Identify which cell holds the provided text, then report its [x, y] central coordinate. 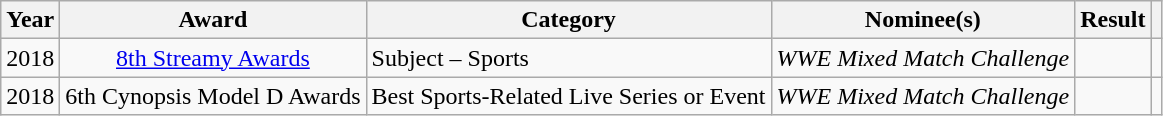
6th Cynopsis Model D Awards [213, 96]
Year [30, 20]
8th Streamy Awards [213, 58]
Subject – Sports [568, 58]
Best Sports-Related Live Series or Event [568, 96]
Category [568, 20]
Result [1113, 20]
Nominee(s) [923, 20]
Award [213, 20]
